Return (x, y) of the center of cell containing provided text 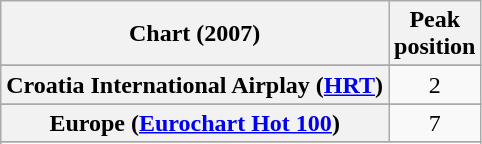
Croatia International Airplay (HRT) (195, 85)
Peakposition (435, 34)
7 (435, 123)
Europe (Eurochart Hot 100) (195, 123)
Chart (2007) (195, 34)
2 (435, 85)
